Pinpoint the cell where the given text exists, returning its [X, Y] midpoint coordinate. 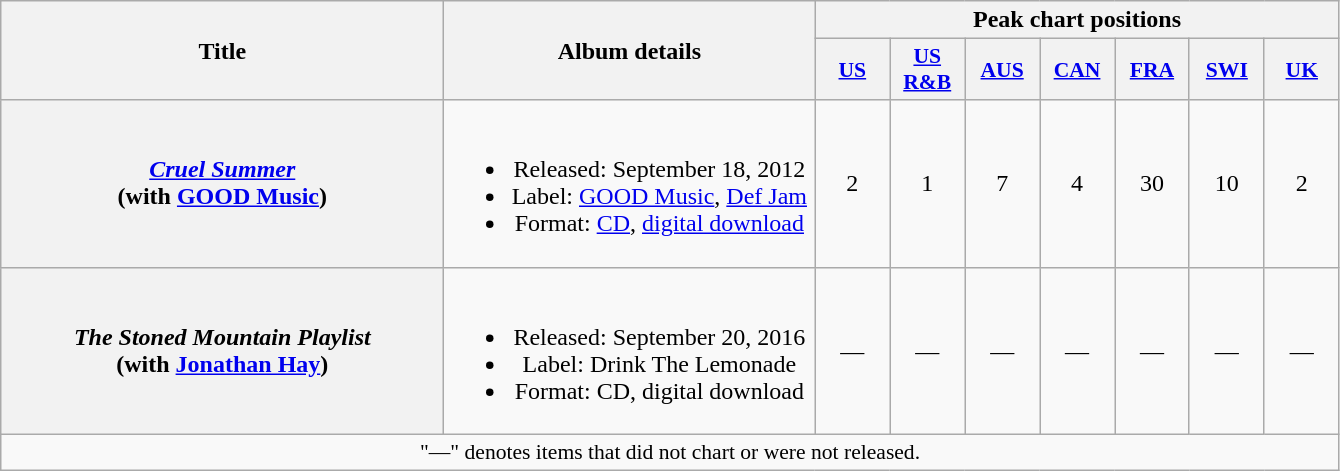
4 [1078, 184]
Released: September 18, 2012Label: GOOD Music, Def JamFormat: CD, digital download [630, 184]
30 [1152, 184]
Cruel Summer (with GOOD Music) [222, 184]
FRA [1152, 70]
10 [1226, 184]
US [852, 70]
Title [222, 50]
The Stoned Mountain Playlist(with Jonathan Hay) [222, 350]
7 [1002, 184]
Peak chart positions [1077, 20]
Released: September 20, 2016Label: Drink The LemonadeFormat: CD, digital download [630, 350]
AUS [1002, 70]
SWI [1226, 70]
"—" denotes items that did not chart or were not released. [670, 452]
US R&B [928, 70]
Album details [630, 50]
UK [1302, 70]
1 [928, 184]
CAN [1078, 70]
